Locate the cell with the specified text and output its [X, Y] center coordinate. 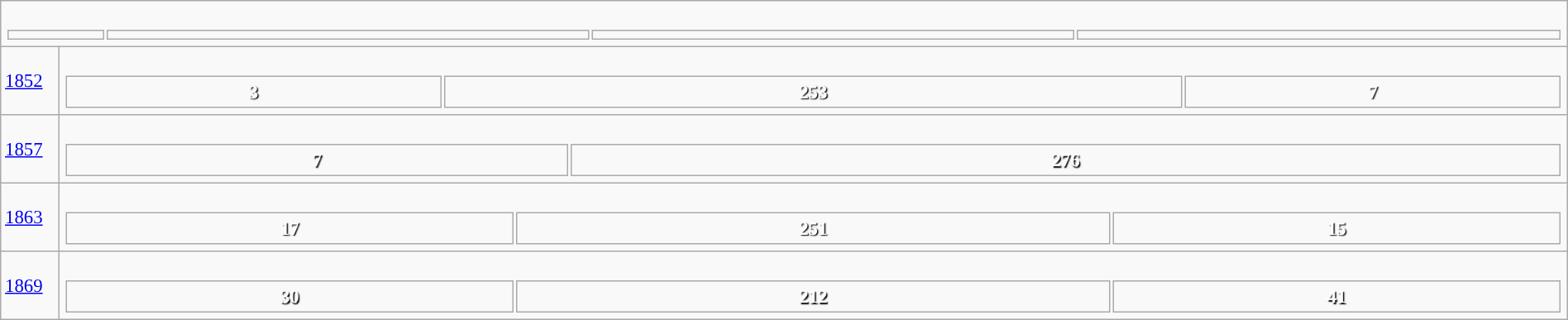
212 [813, 296]
1852 [30, 81]
1869 [30, 286]
3 253 7 [813, 81]
30 212 41 [813, 286]
251 [813, 228]
3 [254, 91]
1857 [30, 149]
30 [289, 296]
15 [1336, 228]
1863 [30, 217]
17 251 15 [813, 217]
276 [1065, 160]
7 276 [813, 149]
253 [813, 91]
41 [1336, 296]
17 [289, 228]
